Return the (x, y) coordinate for the center point of the cell that contains the specified text.  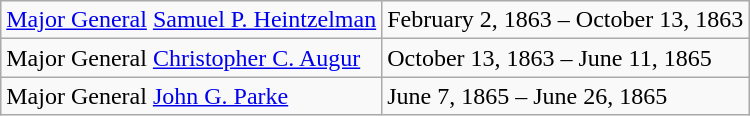
Major General John G. Parke (192, 96)
Major General Christopher C. Augur (192, 58)
June 7, 1865 – June 26, 1865 (566, 96)
October 13, 1863 – June 11, 1865 (566, 58)
February 2, 1863 – October 13, 1863 (566, 20)
Major General Samuel P. Heintzelman (192, 20)
